Pinpoint the cell where the given text exists, returning its [x, y] midpoint coordinate. 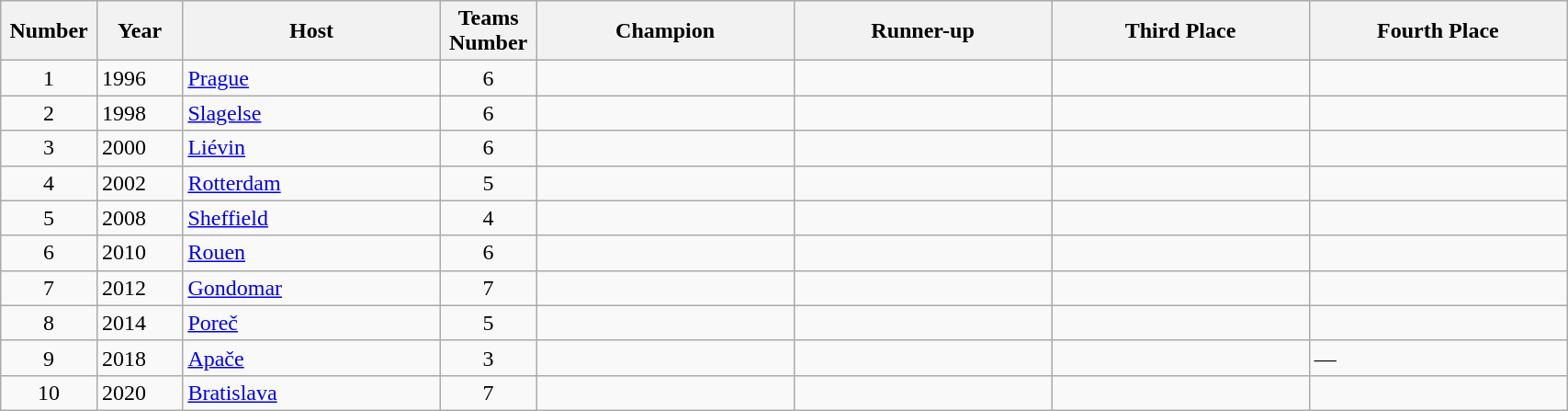
2012 [140, 288]
2010 [140, 253]
Teams Number [489, 31]
Rouen [311, 253]
2020 [140, 393]
2018 [140, 358]
2014 [140, 323]
Champion [665, 31]
Apače [311, 358]
Poreč [311, 323]
2002 [140, 183]
Number [50, 31]
Rotterdam [311, 183]
9 [50, 358]
Gondomar [311, 288]
Year [140, 31]
1996 [140, 78]
10 [50, 393]
Runner-up [922, 31]
1 [50, 78]
2000 [140, 148]
2008 [140, 218]
Sheffield [311, 218]
Third Place [1180, 31]
Liévin [311, 148]
Slagelse [311, 113]
8 [50, 323]
— [1438, 358]
2 [50, 113]
1998 [140, 113]
Fourth Place [1438, 31]
Bratislava [311, 393]
Host [311, 31]
Prague [311, 78]
